Return the (X, Y) coordinate for the center point of the cell that contains the specified text.  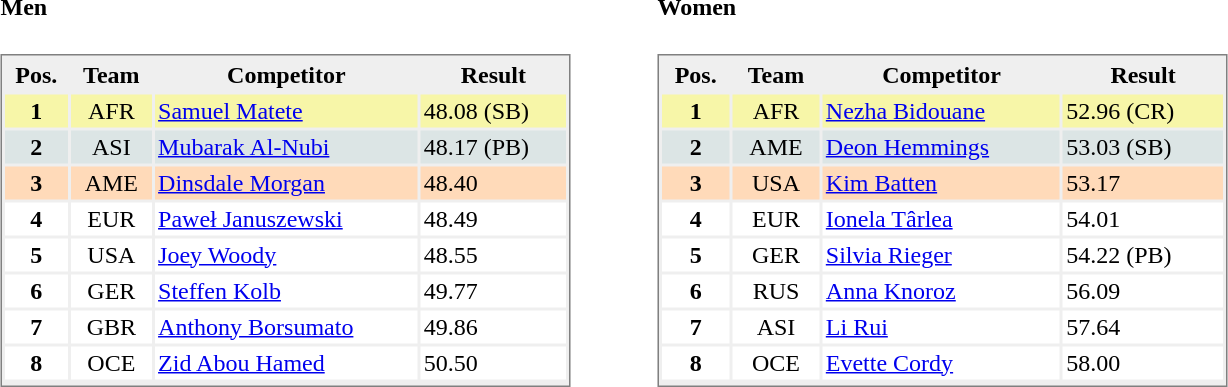
53.17 (1143, 182)
Evette Cordy (942, 362)
Li Rui (942, 326)
48.40 (494, 182)
Joey Woody (286, 254)
Steffen Kolb (286, 290)
Dinsdale Morgan (286, 182)
54.01 (1143, 218)
Anna Knoroz (942, 290)
49.86 (494, 326)
Paweł Januszewski (286, 218)
49.77 (494, 290)
Samuel Matete (286, 110)
56.09 (1143, 290)
Nezha Bidouane (942, 110)
48.17 (PB) (494, 146)
52.96 (CR) (1143, 110)
Anthony Borsumato (286, 326)
Silvia Rieger (942, 254)
RUS (776, 290)
54.22 (PB) (1143, 254)
GBR (112, 326)
Deon Hemmings (942, 146)
58.00 (1143, 362)
Ionela Târlea (942, 218)
53.03 (SB) (1143, 146)
48.49 (494, 218)
50.50 (494, 362)
Zid Abou Hamed (286, 362)
48.08 (SB) (494, 110)
48.55 (494, 254)
57.64 (1143, 326)
Mubarak Al-Nubi (286, 146)
Kim Batten (942, 182)
